From the cell containing the given text, extract its center point as [X, Y] coordinate. 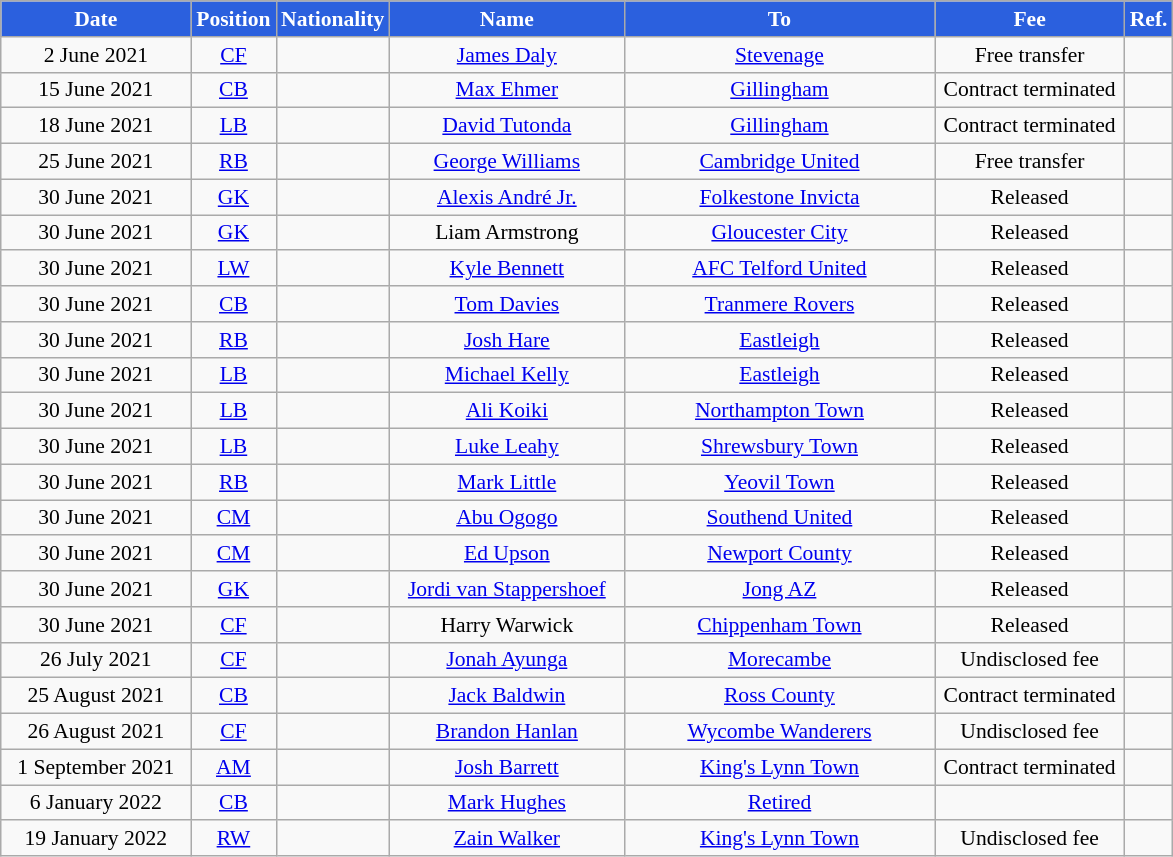
George Williams [506, 162]
Date [96, 19]
Abu Ogogo [506, 518]
Folkestone Invicta [779, 197]
Fee [1030, 19]
Nationality [332, 19]
Gloucester City [779, 233]
Position [234, 19]
AFC Telford United [779, 269]
Jonah Ayunga [506, 660]
To [779, 19]
Kyle Bennett [506, 269]
Stevenage [779, 55]
Ref. [1149, 19]
Chippenham Town [779, 625]
Luke Leahy [506, 447]
Jong AZ [779, 589]
Harry Warwick [506, 625]
Newport County [779, 554]
18 June 2021 [96, 126]
AM [234, 767]
Michael Kelly [506, 375]
Name [506, 19]
Cambridge United [779, 162]
Mark Hughes [506, 803]
RW [234, 839]
19 January 2022 [96, 839]
Morecambe [779, 660]
Retired [779, 803]
6 January 2022 [96, 803]
25 August 2021 [96, 696]
Zain Walker [506, 839]
26 July 2021 [96, 660]
Alexis André Jr. [506, 197]
Jack Baldwin [506, 696]
Liam Armstrong [506, 233]
LW [234, 269]
Tranmere Rovers [779, 304]
Ed Upson [506, 554]
Yeovil Town [779, 482]
Josh Barrett [506, 767]
2 June 2021 [96, 55]
Mark Little [506, 482]
James Daly [506, 55]
Northampton Town [779, 411]
David Tutonda [506, 126]
Jordi van Stappershoef [506, 589]
Brandon Hanlan [506, 732]
Josh Hare [506, 340]
26 August 2021 [96, 732]
Wycombe Wanderers [779, 732]
25 June 2021 [96, 162]
Ali Koiki [506, 411]
Max Ehmer [506, 90]
Southend United [779, 518]
Shrewsbury Town [779, 447]
15 June 2021 [96, 90]
Ross County [779, 696]
Tom Davies [506, 304]
1 September 2021 [96, 767]
